Capture the cell that displays the provided text and extract its (X, Y) central coordinate. 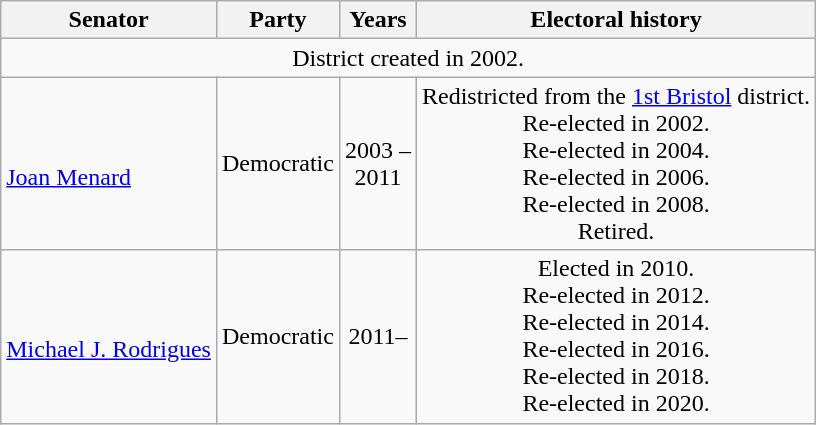
Redistricted from the 1st Bristol district.Re-elected in 2002.Re-elected in 2004.Re-elected in 2006.Re-elected in 2008.Retired. (616, 164)
2011– (378, 336)
Electoral history (616, 20)
Senator (109, 20)
2003 –2011 (378, 164)
District created in 2002. (408, 58)
Years (378, 20)
Joan Menard (109, 164)
Michael J. Rodrigues (109, 336)
Party (278, 20)
Elected in 2010.Re-elected in 2012.Re-elected in 2014.Re-elected in 2016.Re-elected in 2018.Re-elected in 2020. (616, 336)
